Pinpoint the cell where the given text exists, returning its [x, y] midpoint coordinate. 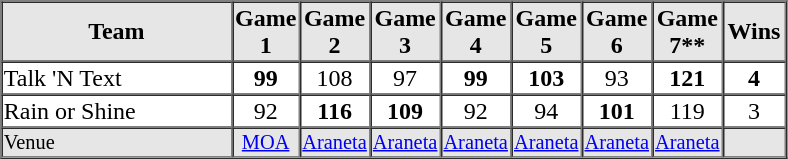
MOA [266, 143]
Game 6 [616, 32]
Venue [116, 143]
101 [616, 110]
94 [546, 110]
109 [406, 110]
121 [688, 78]
Game 4 [476, 32]
Team [116, 32]
Game 3 [406, 32]
Talk 'N Text [116, 78]
119 [688, 110]
Game 7** [688, 32]
93 [616, 78]
Game 5 [546, 32]
103 [546, 78]
Rain or Shine [116, 110]
108 [334, 78]
Game 1 [266, 32]
Wins [754, 32]
116 [334, 110]
Game 2 [334, 32]
4 [754, 78]
3 [754, 110]
97 [406, 78]
